Identify which cell holds the provided text, then report its (x, y) central coordinate. 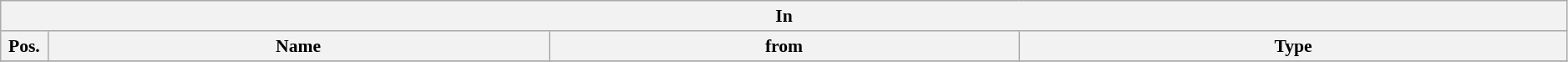
Pos. (24, 46)
Name (298, 46)
Type (1293, 46)
In (784, 16)
from (784, 46)
